From the cell containing the given text, extract its center point as [X, Y] coordinate. 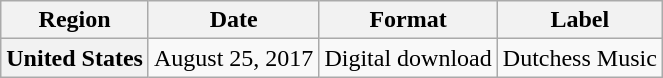
Format [408, 20]
Dutchess Music [580, 58]
Digital download [408, 58]
United States [75, 58]
August 25, 2017 [233, 58]
Label [580, 20]
Date [233, 20]
Region [75, 20]
